Scan for the cell matching the given text and deliver its [X, Y] coordinate at center. 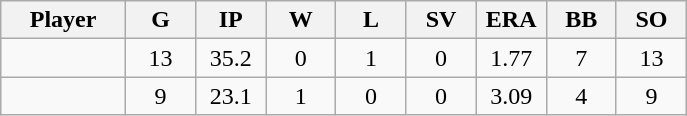
ERA [511, 20]
35.2 [231, 58]
3.09 [511, 96]
4 [581, 96]
SV [441, 20]
7 [581, 58]
23.1 [231, 96]
Player [64, 20]
SO [651, 20]
BB [581, 20]
G [160, 20]
1.77 [511, 58]
W [301, 20]
L [371, 20]
IP [231, 20]
